Search for the cell housing the specified text and yield its [x, y] center coordinate. 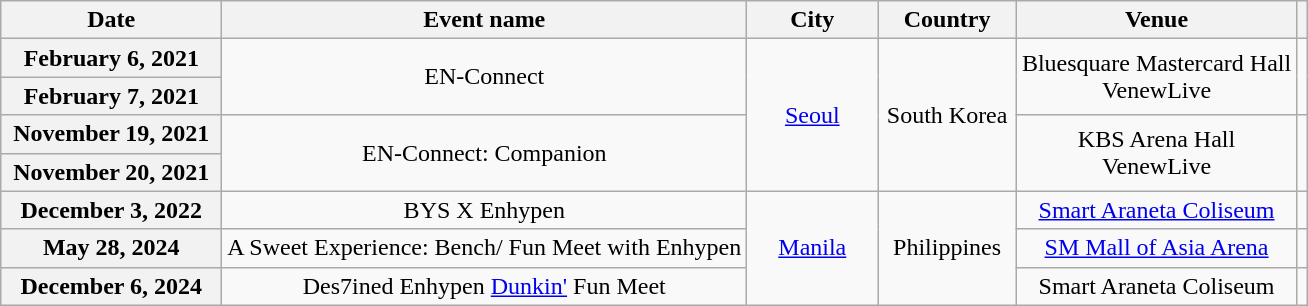
Venue [1156, 20]
November 19, 2021 [112, 134]
South Korea [948, 115]
KBS Arena HallVenewLive [1156, 153]
EN-Connect [484, 77]
December 6, 2024 [112, 286]
Seoul [812, 115]
December 3, 2022 [112, 210]
November 20, 2021 [112, 172]
City [812, 20]
February 7, 2021 [112, 96]
EN-Connect: Companion [484, 153]
May 28, 2024 [112, 248]
A Sweet Experience: Bench/ Fun Meet with Enhypen [484, 248]
BYS X Enhypen [484, 210]
Bluesquare Mastercard Hall VenewLive [1156, 77]
Event name [484, 20]
Date [112, 20]
Philippines [948, 248]
February 6, 2021 [112, 58]
Manila [812, 248]
SM Mall of Asia Arena [1156, 248]
Des7ined Enhypen Dunkin' Fun Meet [484, 286]
Country [948, 20]
